Detect which cell encompasses the target text, then output its (X, Y) center coordinate. 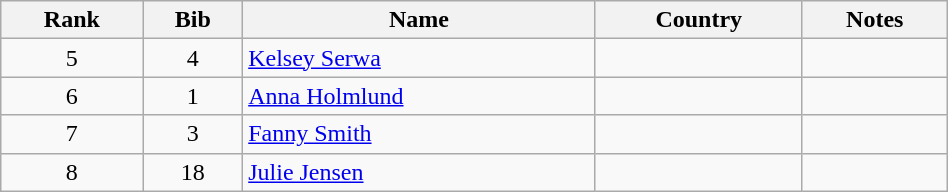
1 (193, 96)
5 (72, 58)
Rank (72, 20)
Bib (193, 20)
6 (72, 96)
18 (193, 172)
7 (72, 134)
Kelsey Serwa (420, 58)
8 (72, 172)
3 (193, 134)
Notes (874, 20)
4 (193, 58)
Country (698, 20)
Fanny Smith (420, 134)
Anna Holmlund (420, 96)
Julie Jensen (420, 172)
Name (420, 20)
